Capture the cell that displays the provided text and extract its (x, y) central coordinate. 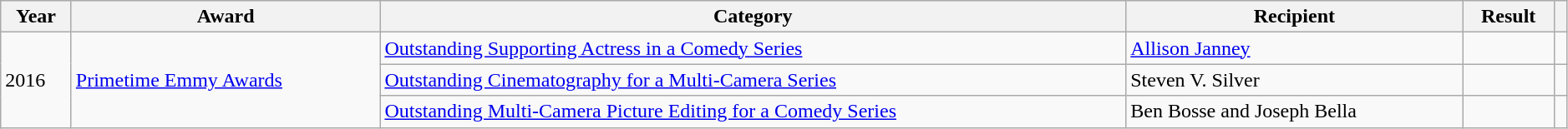
Outstanding Supporting Actress in a Comedy Series (754, 48)
Category (754, 17)
Outstanding Multi-Camera Picture Editing for a Comedy Series (754, 112)
Ben Bosse and Joseph Bella (1295, 112)
Steven V. Silver (1295, 80)
Result (1509, 17)
Outstanding Cinematography for a Multi-Camera Series (754, 80)
Allison Janney (1295, 48)
Year (37, 17)
2016 (37, 80)
Recipient (1295, 17)
Award (226, 17)
Primetime Emmy Awards (226, 80)
